Locate the cell with the specified text and output its [x, y] center coordinate. 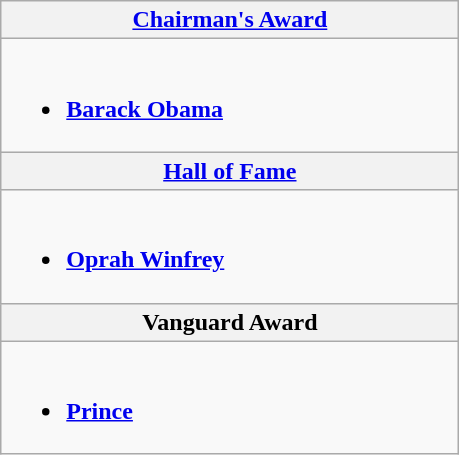
Prince [230, 398]
Chairman's Award [230, 20]
Barack Obama [230, 96]
Oprah Winfrey [230, 246]
Vanguard Award [230, 322]
Hall of Fame [230, 171]
